Pinpoint the cell where the given text exists, returning its [X, Y] midpoint coordinate. 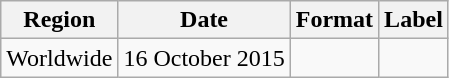
Region [60, 20]
Date [204, 20]
16 October 2015 [204, 58]
Worldwide [60, 58]
Format [334, 20]
Label [414, 20]
